Detect which cell encompasses the target text, then output its (x, y) center coordinate. 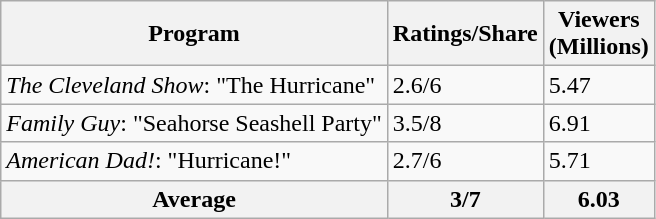
3/7 (465, 199)
American Dad!: "Hurricane!" (194, 161)
6.03 (598, 199)
Ratings/Share (465, 34)
2.7/6 (465, 161)
Family Guy: "Seahorse Seashell Party" (194, 123)
2.6/6 (465, 85)
Program (194, 34)
Viewers(Millions) (598, 34)
The Cleveland Show: "The Hurricane" (194, 85)
5.71 (598, 161)
3.5/8 (465, 123)
6.91 (598, 123)
5.47 (598, 85)
Average (194, 199)
